Detect which cell encompasses the target text, then output its [x, y] center coordinate. 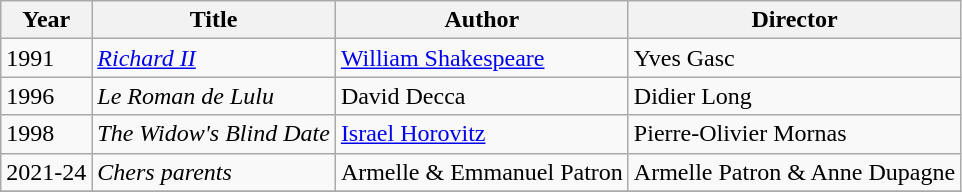
Director [794, 20]
Yves Gasc [794, 58]
Richard II [214, 58]
Author [482, 20]
Pierre-Olivier Mornas [794, 134]
Title [214, 20]
1991 [46, 58]
2021-24 [46, 172]
Armelle Patron & Anne Dupagne [794, 172]
Year [46, 20]
Armelle & Emmanuel Patron [482, 172]
William Shakespeare [482, 58]
Israel Horovitz [482, 134]
1998 [46, 134]
Le Roman de Lulu [214, 96]
The Widow's Blind Date [214, 134]
Chers parents [214, 172]
David Decca [482, 96]
1996 [46, 96]
Didier Long [794, 96]
